Extract the [x, y] coordinate from the center of the cell holding the provided text.  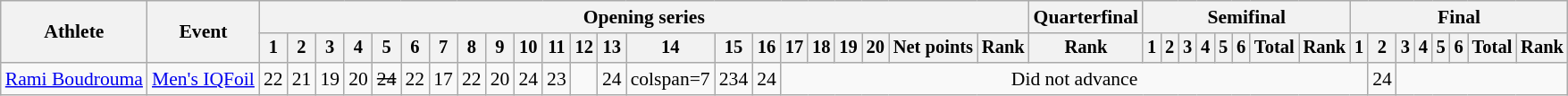
13 [612, 48]
Semifinal [1246, 17]
21 [302, 79]
7 [443, 48]
12 [584, 48]
colspan=7 [670, 79]
Men's IQFoil [204, 79]
10 [528, 48]
Opening series [644, 17]
234 [734, 79]
Did not advance [1074, 79]
8 [472, 48]
16 [767, 48]
Event [204, 32]
Final [1459, 17]
Rami Boudrouma [74, 79]
18 [821, 48]
Athlete [74, 32]
23 [557, 79]
Quarterfinal [1086, 17]
11 [557, 48]
Net points [933, 48]
15 [734, 48]
9 [500, 48]
14 [670, 48]
